Return the (X, Y) coordinate for the center point of the cell that contains the specified text.  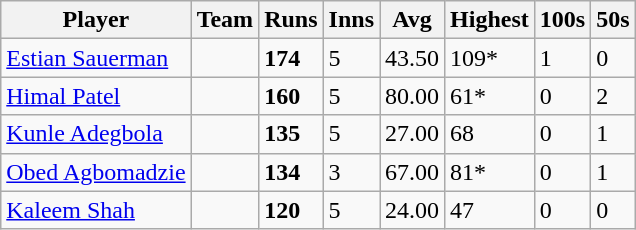
Himal Patel (96, 96)
Estian Sauerman (96, 58)
Obed Agbomadzie (96, 172)
Player (96, 20)
134 (291, 172)
120 (291, 210)
100s (562, 20)
24.00 (412, 210)
80.00 (412, 96)
3 (351, 172)
61* (490, 96)
160 (291, 96)
Runs (291, 20)
Highest (490, 20)
2 (613, 96)
81* (490, 172)
50s (613, 20)
68 (490, 134)
Kaleem Shah (96, 210)
135 (291, 134)
47 (490, 210)
Team (225, 20)
174 (291, 58)
43.50 (412, 58)
Kunle Adegbola (96, 134)
27.00 (412, 134)
Inns (351, 20)
109* (490, 58)
67.00 (412, 172)
Avg (412, 20)
